For the text-containing cell, return its midpoint in [x, y] coordinate format. 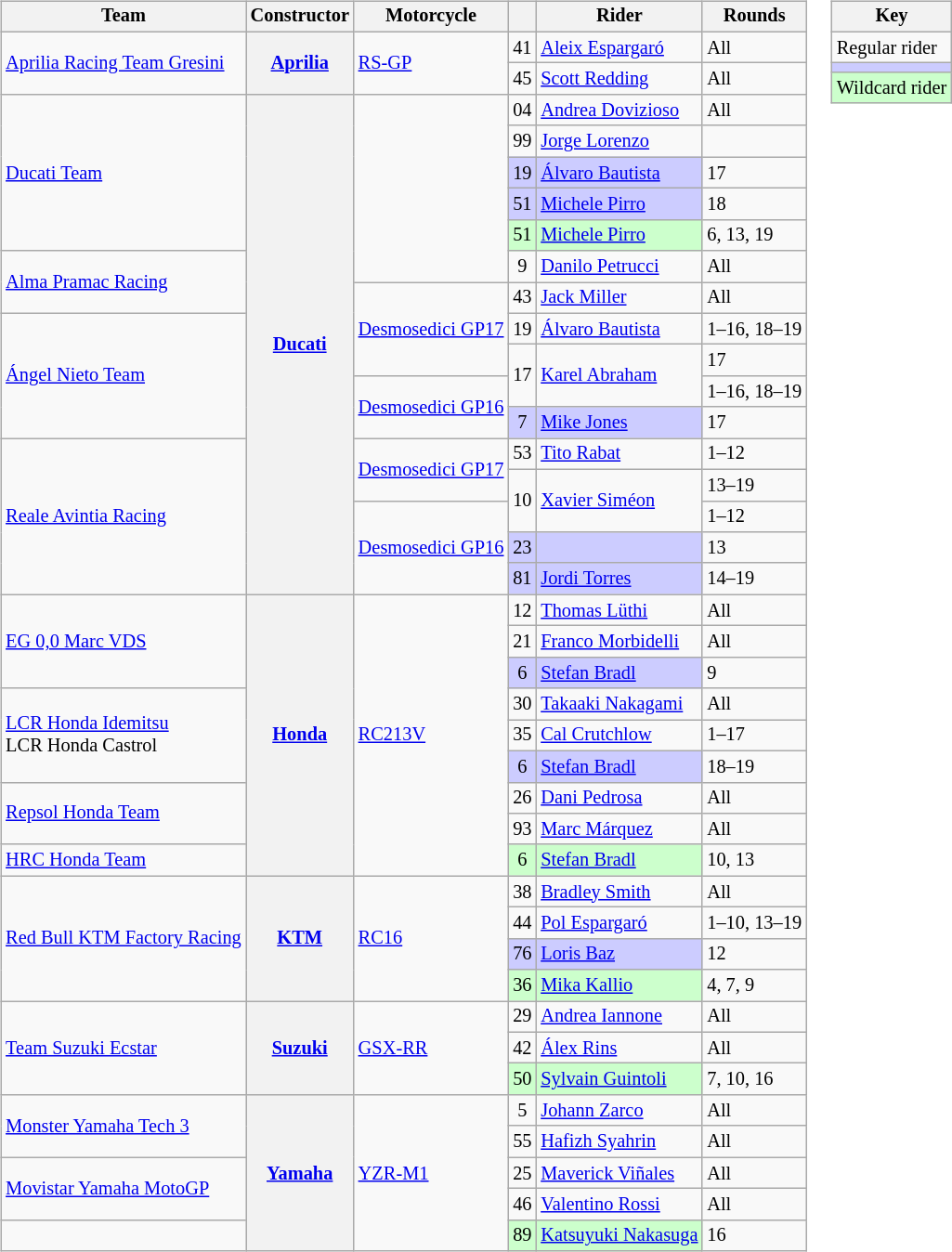
Pol Espargaró [619, 923]
Jack Miller [619, 298]
10, 13 [754, 860]
Jordi Torres [619, 579]
Movistar Yamaha MotoGP [123, 1189]
Valentino Rossi [619, 1205]
Motorcycle [431, 17]
55 [522, 1141]
1–17 [754, 736]
50 [522, 1079]
Andrea Dovizioso [619, 111]
36 [522, 985]
89 [522, 1235]
YZR-M1 [431, 1173]
Honda [300, 736]
Andrea Iannone [619, 1017]
Tito Rabat [619, 454]
43 [522, 298]
Jorge Lorenzo [619, 141]
HRC Honda Team [123, 860]
99 [522, 141]
RC16 [431, 938]
Monster Yamaha Tech 3 [123, 1126]
Franco Morbidelli [619, 642]
Loris Baz [619, 954]
Team [123, 17]
13–19 [754, 485]
Team Suzuki Ecstar [123, 1048]
Aleix Espargaró [619, 47]
Ángel Nieto Team [123, 375]
Repsol Honda Team [123, 814]
Dani Pedrosa [619, 798]
Karel Abraham [619, 375]
81 [522, 579]
38 [522, 892]
76 [522, 954]
18–19 [754, 766]
Yamaha [300, 1173]
Mike Jones [619, 423]
Alma Pramac Racing [123, 282]
Aprilia [300, 63]
Xavier Siméon [619, 500]
KTM [300, 938]
35 [522, 736]
4, 7, 9 [754, 985]
7 [522, 423]
26 [522, 798]
Sylvain Guintoli [619, 1079]
13 [754, 548]
53 [522, 454]
Reale Avintia Racing [123, 516]
16 [754, 1235]
7, 10, 16 [754, 1079]
Takaaki Nakagami [619, 704]
Rider [619, 17]
04 [522, 111]
Aprilia Racing Team Gresini [123, 63]
44 [522, 923]
Johann Zarco [619, 1111]
23 [522, 548]
46 [522, 1205]
18 [754, 204]
Maverick Viñales [619, 1173]
1–10, 13–19 [754, 923]
Katsuyuki Nakasuga [619, 1235]
Mika Kallio [619, 985]
GSX-RR [431, 1048]
Red Bull KTM Factory Racing [123, 938]
21 [522, 642]
Bradley Smith [619, 892]
10 [522, 500]
45 [522, 79]
Danilo Petrucci [619, 267]
LCR Honda Idemitsu LCR Honda Castrol [123, 736]
14–19 [754, 579]
Rounds [754, 17]
Álex Rins [619, 1048]
Regular rider [892, 47]
29 [522, 1017]
25 [522, 1173]
Suzuki [300, 1048]
Ducati Team [123, 173]
Scott Redding [619, 79]
41 [522, 47]
Thomas Lüthi [619, 610]
5 [522, 1111]
Key [892, 17]
Hafizh Syahrin [619, 1141]
Constructor [300, 17]
Ducati [300, 345]
Marc Márquez [619, 829]
Cal Crutchlow [619, 736]
EG 0,0 Marc VDS [123, 641]
RS-GP [431, 63]
Wildcard rider [892, 88]
93 [522, 829]
6, 13, 19 [754, 235]
30 [522, 704]
RC213V [431, 736]
42 [522, 1048]
